Identify which cell holds the provided text, then report its [X, Y] central coordinate. 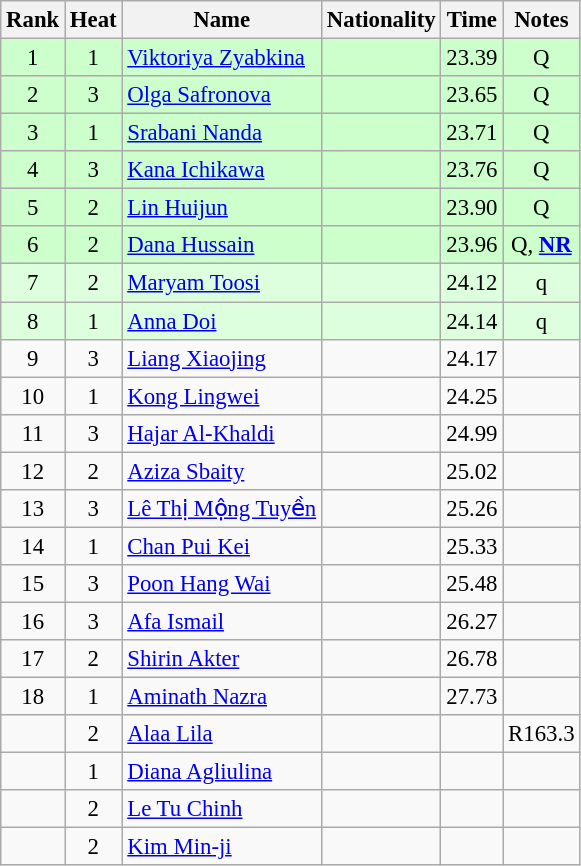
Afa Ismail [222, 621]
25.26 [472, 509]
6 [33, 245]
Lin Huijun [222, 208]
Olga Safronova [222, 95]
Kim Min-ji [222, 847]
Hajar Al-Khaldi [222, 433]
7 [33, 283]
12 [33, 471]
25.02 [472, 471]
16 [33, 621]
Dana Hussain [222, 245]
27.73 [472, 697]
15 [33, 584]
23.65 [472, 95]
Name [222, 20]
8 [33, 321]
23.39 [472, 58]
Rank [33, 20]
Aziza Sbaity [222, 471]
24.12 [472, 283]
Poon Hang Wai [222, 584]
Maryam Toosi [222, 283]
Srabani Nanda [222, 133]
Notes [542, 20]
Aminath Nazra [222, 697]
Viktoriya Zyabkina [222, 58]
11 [33, 433]
Time [472, 20]
9 [33, 358]
13 [33, 509]
Diana Agliulina [222, 772]
24.14 [472, 321]
25.48 [472, 584]
26.27 [472, 621]
Kana Ichikawa [222, 170]
24.25 [472, 396]
4 [33, 170]
Alaa Lila [222, 734]
Anna Doi [222, 321]
26.78 [472, 659]
Heat [94, 20]
Shirin Akter [222, 659]
R163.3 [542, 734]
23.96 [472, 245]
17 [33, 659]
14 [33, 546]
5 [33, 208]
Liang Xiaojing [222, 358]
18 [33, 697]
23.76 [472, 170]
Chan Pui Kei [222, 546]
10 [33, 396]
Le Tu Chinh [222, 809]
23.71 [472, 133]
24.17 [472, 358]
25.33 [472, 546]
Kong Lingwei [222, 396]
23.90 [472, 208]
Q, NR [542, 245]
24.99 [472, 433]
Lê Thị Mộng Tuyền [222, 509]
Nationality [380, 20]
